Pinpoint the cell where the given text exists, returning its [x, y] midpoint coordinate. 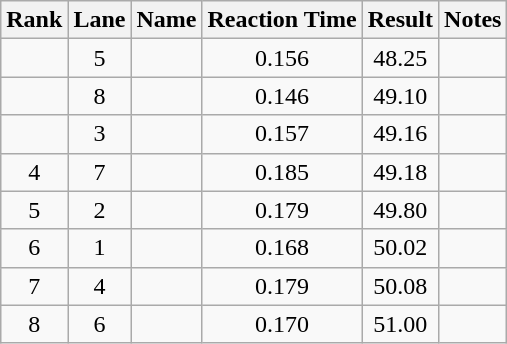
0.170 [282, 324]
3 [100, 134]
49.80 [400, 210]
0.168 [282, 248]
0.185 [282, 172]
0.156 [282, 58]
Rank [34, 20]
Lane [100, 20]
0.146 [282, 96]
51.00 [400, 324]
Notes [473, 20]
Result [400, 20]
48.25 [400, 58]
1 [100, 248]
2 [100, 210]
49.16 [400, 134]
50.02 [400, 248]
49.18 [400, 172]
Reaction Time [282, 20]
0.157 [282, 134]
50.08 [400, 286]
49.10 [400, 96]
Name [166, 20]
